Extract the (x, y) coordinate from the center of the cell holding the provided text.  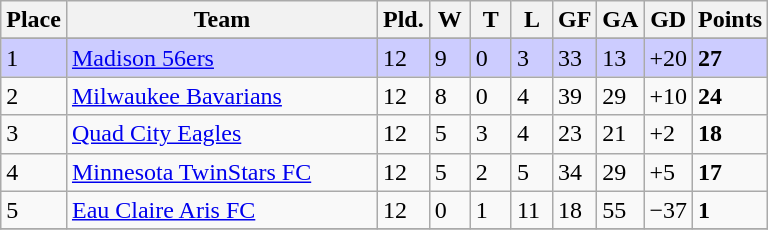
55 (620, 210)
+10 (668, 96)
Pld. (404, 20)
Place (34, 20)
27 (730, 58)
GD (668, 20)
GA (620, 20)
W (450, 20)
Quad City Eagles (222, 134)
Minnesota TwinStars FC (222, 172)
Team (222, 20)
+20 (668, 58)
17 (730, 172)
Eau Claire Aris FC (222, 210)
33 (574, 58)
T (490, 20)
GF (574, 20)
13 (620, 58)
24 (730, 96)
39 (574, 96)
11 (532, 210)
21 (620, 134)
Points (730, 20)
8 (450, 96)
23 (574, 134)
+5 (668, 172)
34 (574, 172)
9 (450, 58)
L (532, 20)
Milwaukee Bavarians (222, 96)
+2 (668, 134)
Madison 56ers (222, 58)
−37 (668, 210)
